Provide the (x, y) coordinate of the cell's center where the given text is located.  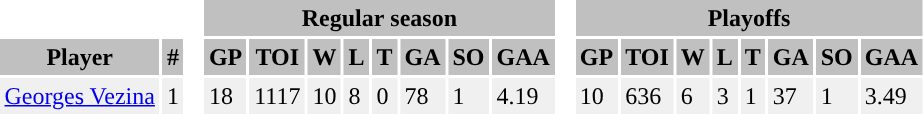
Georges Vezina (80, 96)
1117 (278, 96)
3 (724, 96)
18 (225, 96)
# (172, 57)
0 (384, 96)
6 (692, 96)
636 (648, 96)
3.49 (891, 96)
78 (422, 96)
8 (356, 96)
4.19 (523, 96)
Regular season (379, 18)
Playoffs (748, 18)
37 (790, 96)
Player (80, 57)
